Return (x, y) of the center of cell containing provided text 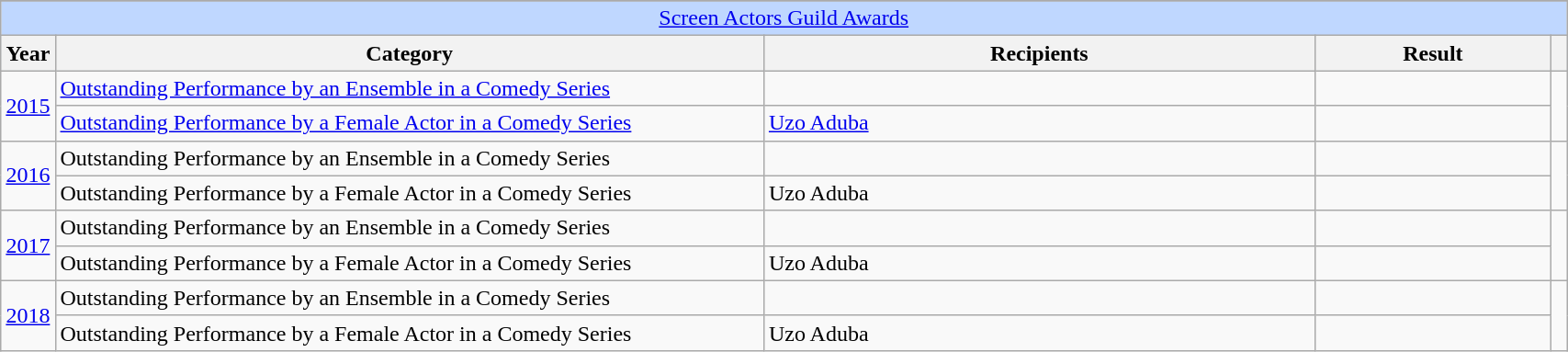
2017 (28, 245)
2018 (28, 315)
2016 (28, 176)
Recipients (1039, 53)
Result (1433, 53)
2015 (28, 106)
Category (410, 53)
Year (28, 53)
Screen Actors Guild Awards (784, 18)
